Search for the cell housing the specified text and yield its (X, Y) center coordinate. 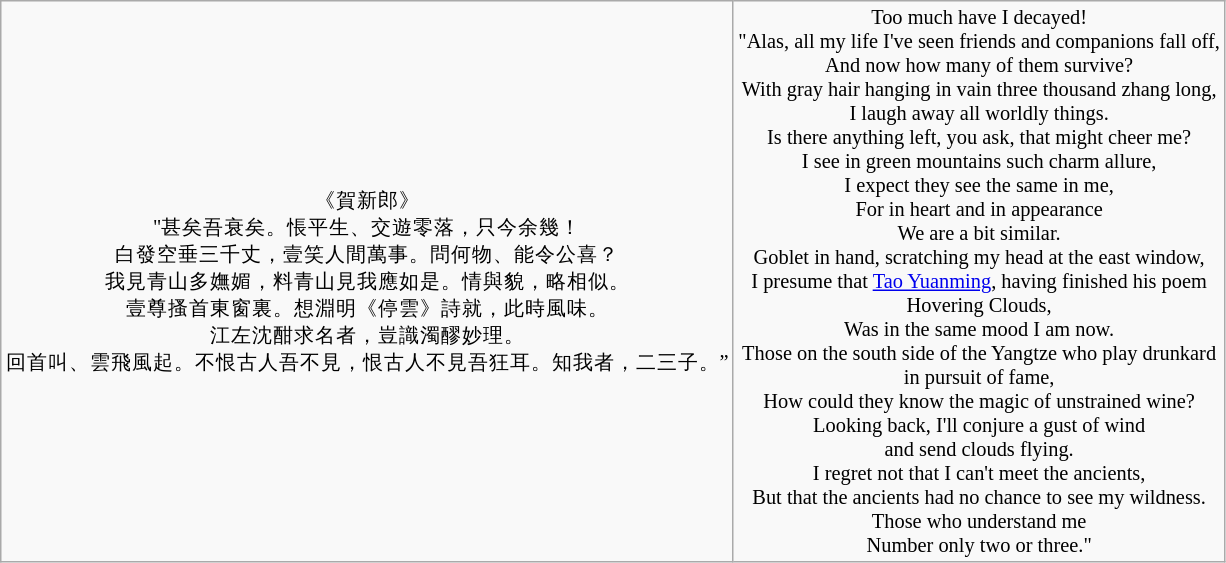
《賀新郎》"甚矣吾衰矣。悵平生、交遊零落，只今余幾！白發空垂三千丈，壹笑人間萬事。問何物、能令公喜？我見青山多嫵媚，料青山見我應如是。情與貌，略相似。壹尊搔首東窗裏。想淵明《停雲》詩就，此時風味。江左沈酣求名者，豈識濁醪妙理。回首叫、雲飛風起。不恨古人吾不見，恨古人不見吾狂耳。知我者，二三子。” (368, 281)
